Output the (X, Y) coordinate of the center of the cell containing the given text.  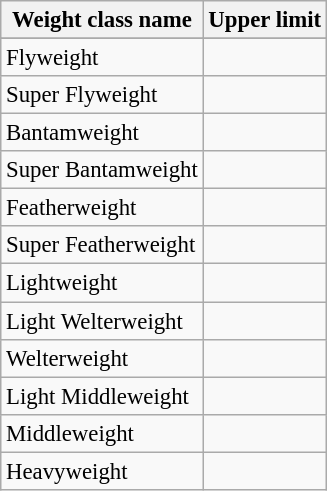
Light Middleweight (102, 396)
Upper limit (264, 20)
Heavyweight (102, 471)
Welterweight (102, 358)
Super Bantamweight (102, 170)
Super Flyweight (102, 95)
Middleweight (102, 433)
Bantamweight (102, 133)
Lightweight (102, 283)
Super Featherweight (102, 245)
Featherweight (102, 208)
Weight class name (102, 20)
Flyweight (102, 58)
Light Welterweight (102, 321)
